Output the [x, y] coordinate of the center of the cell containing the given text.  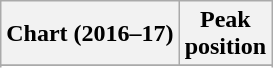
Peakposition [225, 34]
Chart (2016–17) [90, 34]
